Pinpoint the cell where the given text exists, returning its [X, Y] midpoint coordinate. 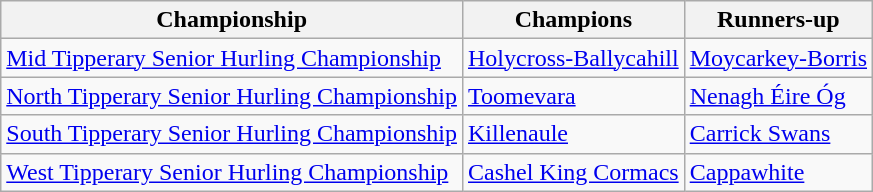
Cappawhite [778, 172]
Toomevara [573, 96]
Killenaule [573, 134]
Holycross-Ballycahill [573, 58]
Runners-up [778, 20]
Carrick Swans [778, 134]
West Tipperary Senior Hurling Championship [232, 172]
Champions [573, 20]
North Tipperary Senior Hurling Championship [232, 96]
Mid Tipperary Senior Hurling Championship [232, 58]
Cashel King Cormacs [573, 172]
Nenagh Éire Óg [778, 96]
Championship [232, 20]
South Tipperary Senior Hurling Championship [232, 134]
Moycarkey-Borris [778, 58]
